Output the (X, Y) coordinate of the center of the cell containing the given text.  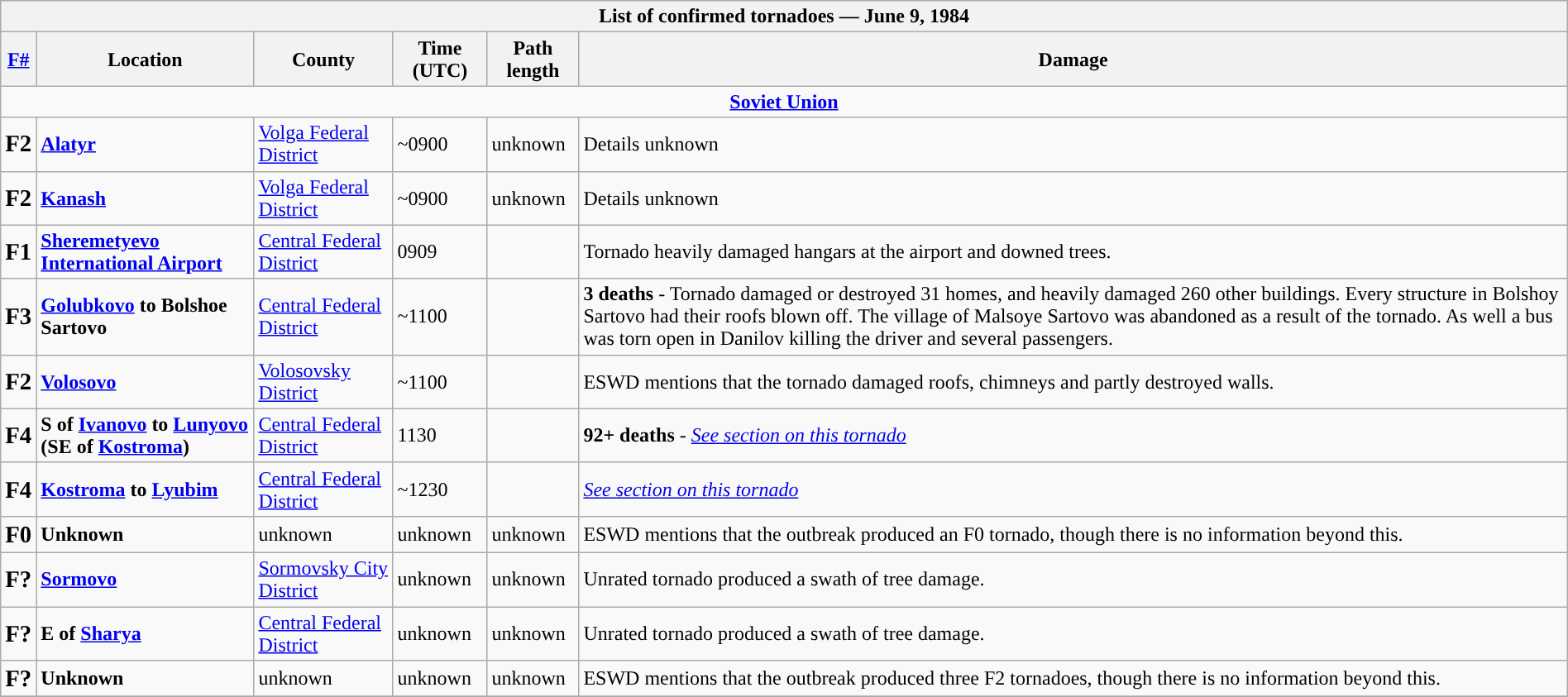
County (323, 60)
Sormovsky City District (323, 579)
F0 (18, 534)
ESWD mentions that the outbreak produced an F0 tornado, though there is no information beyond this. (1073, 534)
ESWD mentions that the outbreak produced three F2 tornadoes, though there is no information beyond this. (1073, 679)
1130 (440, 435)
List of confirmed tornadoes — June 9, 1984 (784, 17)
Kostroma to Lyubim (146, 489)
Path length (533, 60)
Sormovo (146, 579)
Volosovo (146, 382)
92+ deaths - See section on this tornado (1073, 435)
Damage (1073, 60)
F1 (18, 251)
Soviet Union (784, 102)
0909 (440, 251)
Sheremetyevo International Airport (146, 251)
Location (146, 60)
E of Sharya (146, 633)
ESWD mentions that the tornado damaged roofs, chimneys and partly destroyed walls. (1073, 382)
Tornado heavily damaged hangars at the airport and downed trees. (1073, 251)
Volosovsky District (323, 382)
S of Ivanovo to Lunyovo (SE of Kostroma) (146, 435)
F# (18, 60)
Time (UTC) (440, 60)
Kanash (146, 198)
~1230 (440, 489)
See section on this tornado (1073, 489)
Alatyr (146, 144)
Golubkovo to Bolshoe Sartovo (146, 317)
F3 (18, 317)
